Search for the cell housing the specified text and yield its [x, y] center coordinate. 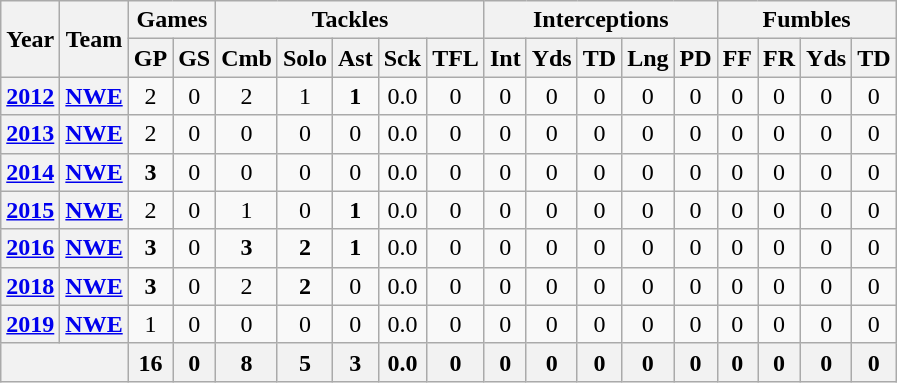
TFL [456, 58]
Solo [304, 58]
Int [505, 58]
GP [150, 58]
Fumbles [806, 20]
Tackles [350, 20]
Team [94, 39]
Cmb [247, 58]
Lng [648, 58]
Ast [356, 58]
8 [247, 362]
16 [150, 362]
FR [780, 58]
PD [696, 58]
2013 [30, 134]
FF [737, 58]
2015 [30, 210]
GS [194, 58]
2016 [30, 248]
2019 [30, 324]
2012 [30, 96]
5 [304, 362]
Sck [402, 58]
Year [30, 39]
2018 [30, 286]
2014 [30, 172]
Games [172, 20]
Interceptions [600, 20]
